Provide the [x, y] coordinate of the cell's center where the given text is located.  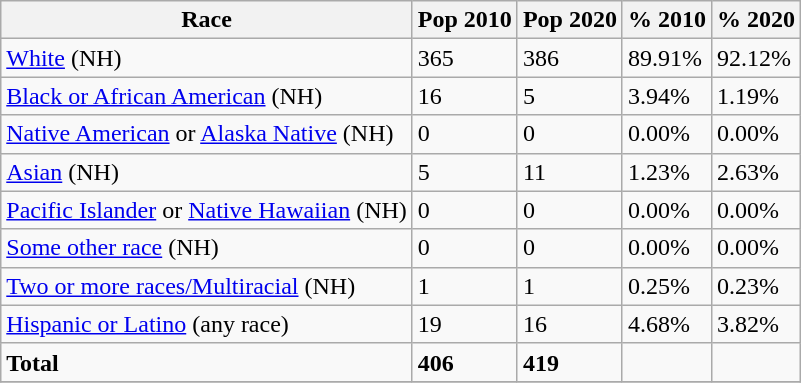
89.91% [666, 58]
4.68% [666, 324]
386 [570, 58]
406 [464, 362]
1.23% [666, 172]
419 [570, 362]
92.12% [756, 58]
0.25% [666, 286]
Total [207, 362]
Pop 2020 [570, 20]
Black or African American (NH) [207, 96]
Hispanic or Latino (any race) [207, 324]
Pacific Islander or Native Hawaiian (NH) [207, 210]
Some other race (NH) [207, 248]
Native American or Alaska Native (NH) [207, 134]
Two or more races/Multiracial (NH) [207, 286]
0.23% [756, 286]
% 2010 [666, 20]
11 [570, 172]
Race [207, 20]
365 [464, 58]
2.63% [756, 172]
3.82% [756, 324]
1.19% [756, 96]
White (NH) [207, 58]
3.94% [666, 96]
Pop 2010 [464, 20]
19 [464, 324]
Asian (NH) [207, 172]
% 2020 [756, 20]
